Identify which cell holds the provided text, then report its [x, y] central coordinate. 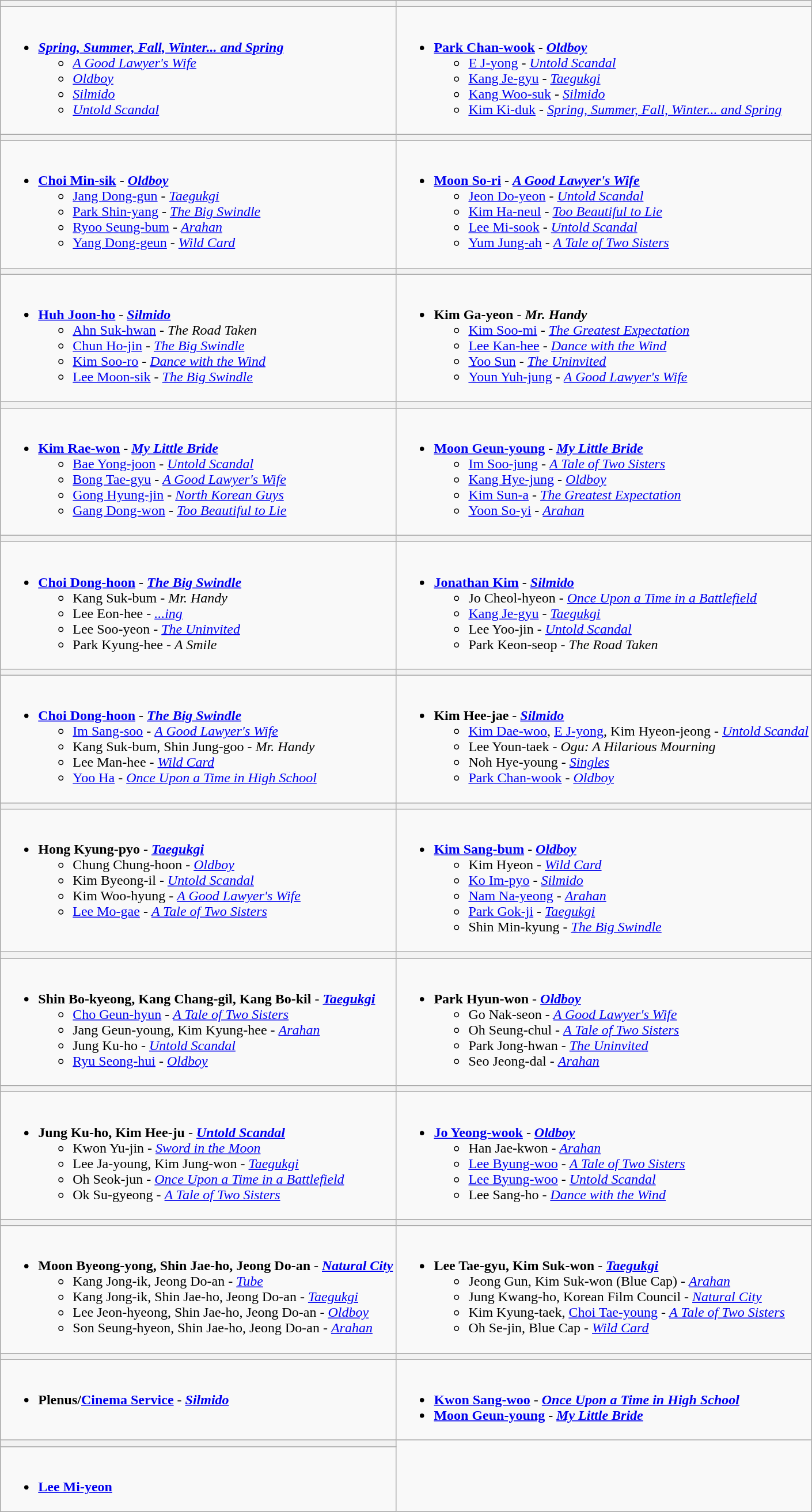
Spring, Summer, Fall, Winter... and SpringA Good Lawyer's WifeOldboySilmidoUntold Scandal [198, 70]
Jo Yeong-wook - OldboyHan Jae-kwon - ArahanLee Byung-woo - A Tale of Two SistersLee Byung-woo - Untold ScandalLee Sang-ho - Dance with the Wind [604, 1155]
Lee Mi-yeon [198, 1479]
Choi Dong-hoon - The Big SwindleKang Suk-bum - Mr. HandyLee Eon-hee - ...ingLee Soo-yeon - The UninvitedPark Kyung-hee - A Smile [198, 605]
Park Chan-wook - OldboyE J-yong - Untold ScandalKang Je-gyu - TaegukgiKang Woo-suk - SilmidoKim Ki-duk - Spring, Summer, Fall, Winter... and Spring [604, 70]
Kim Sang-bum - OldboyKim Hyeon - Wild CardKo Im-pyo - SilmidoNam Na-yeong - ArahanPark Gok-ji - TaegukgiShin Min-kyung - The Big Swindle [604, 881]
Moon Geun-young - My Little BrideIm Soo-jung - A Tale of Two SistersKang Hye-jung - OldboyKim Sun-a - The Greatest ExpectationYoon So-yi - Arahan [604, 471]
Kwon Sang-woo - Once Upon a Time in High SchoolMoon Geun-young - My Little Bride [604, 1400]
Choi Min-sik - OldboyJang Dong-gun - TaegukgiPark Shin-yang - The Big SwindleRyoo Seung-bum - ArahanYang Dong-geun - Wild Card [198, 204]
Park Hyun-won - OldboyGo Nak-seon - A Good Lawyer's WifeOh Seung-chul - A Tale of Two SistersPark Jong-hwan - The UninvitedSeo Jeong-dal - Arahan [604, 1022]
Huh Joon-ho - SilmidoAhn Suk-hwan - The Road TakenChun Ho-jin - The Big SwindleKim Soo-ro - Dance with the WindLee Moon-sik - The Big Swindle [198, 338]
Plenus/Cinema Service - Silmido [198, 1400]
